Determine the [X, Y] coordinate at the center of the cell enclosing the given text.  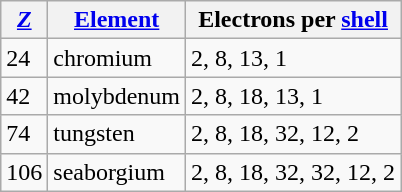
42 [24, 96]
74 [24, 134]
Z [24, 20]
106 [24, 172]
tungsten [117, 134]
Element [117, 20]
2, 8, 18, 32, 12, 2 [294, 134]
seaborgium [117, 172]
2, 8, 18, 13, 1 [294, 96]
2, 8, 18, 32, 32, 12, 2 [294, 172]
2, 8, 13, 1 [294, 58]
24 [24, 58]
Electrons per shell [294, 20]
chromium [117, 58]
molybdenum [117, 96]
